Determine the [x, y] coordinate at the center of the cell enclosing the given text.  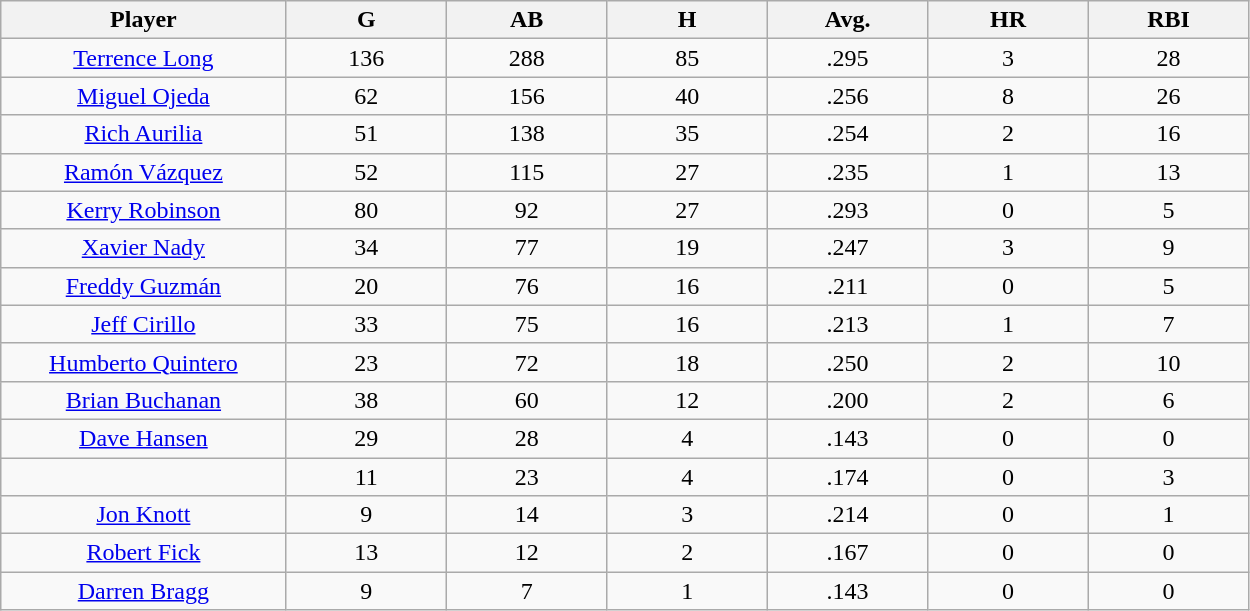
85 [687, 58]
Terrence Long [144, 58]
115 [526, 172]
.200 [847, 400]
Darren Bragg [144, 591]
Brian Buchanan [144, 400]
.235 [847, 172]
52 [366, 172]
Jeff Cirillo [144, 324]
51 [366, 134]
Dave Hansen [144, 438]
.174 [847, 477]
26 [1168, 96]
.167 [847, 553]
76 [526, 286]
6 [1168, 400]
77 [526, 248]
.213 [847, 324]
19 [687, 248]
138 [526, 134]
.247 [847, 248]
.293 [847, 210]
RBI [1168, 20]
136 [366, 58]
.295 [847, 58]
11 [366, 477]
92 [526, 210]
Freddy Guzmán [144, 286]
18 [687, 362]
72 [526, 362]
29 [366, 438]
34 [366, 248]
.250 [847, 362]
Miguel Ojeda [144, 96]
62 [366, 96]
G [366, 20]
Kerry Robinson [144, 210]
Rich Aurilia [144, 134]
.254 [847, 134]
Player [144, 20]
Xavier Nady [144, 248]
.214 [847, 515]
HR [1008, 20]
Humberto Quintero [144, 362]
Avg. [847, 20]
14 [526, 515]
Jon Knott [144, 515]
20 [366, 286]
40 [687, 96]
80 [366, 210]
38 [366, 400]
35 [687, 134]
156 [526, 96]
10 [1168, 362]
Robert Fick [144, 553]
.211 [847, 286]
H [687, 20]
60 [526, 400]
288 [526, 58]
AB [526, 20]
33 [366, 324]
75 [526, 324]
.256 [847, 96]
8 [1008, 96]
Ramón Vázquez [144, 172]
